Search for the cell housing the specified text and yield its [X, Y] center coordinate. 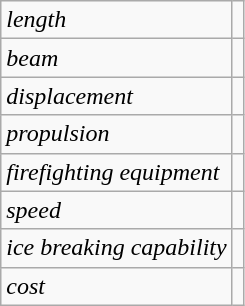
length [116, 20]
propulsion [116, 134]
ice breaking capability [116, 248]
firefighting equipment [116, 172]
speed [116, 210]
beam [116, 58]
displacement [116, 96]
cost [116, 286]
